Detect which cell encompasses the target text, then output its (X, Y) center coordinate. 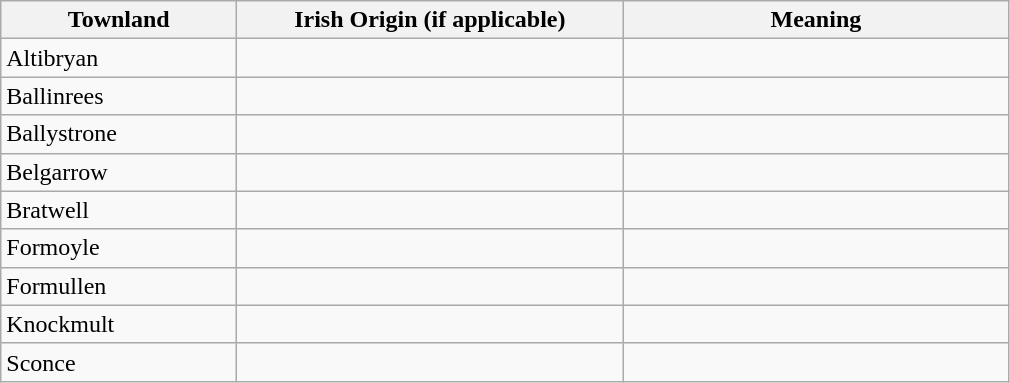
Townland (119, 20)
Formullen (119, 286)
Sconce (119, 362)
Knockmult (119, 324)
Irish Origin (if applicable) (430, 20)
Ballystrone (119, 134)
Altibryan (119, 58)
Belgarrow (119, 172)
Bratwell (119, 210)
Ballinrees (119, 96)
Formoyle (119, 248)
Meaning (816, 20)
